Pinpoint the cell where the given text exists, returning its (x, y) midpoint coordinate. 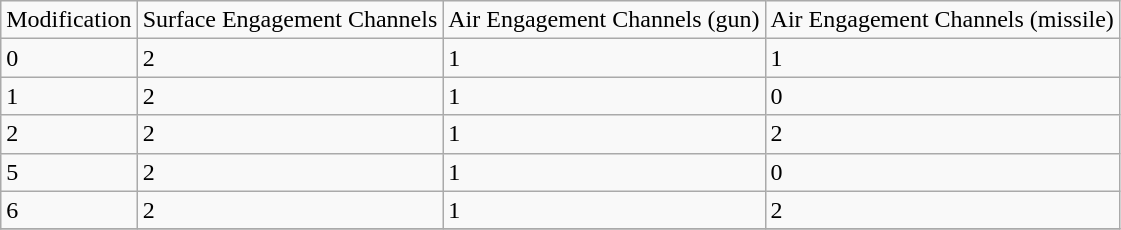
Modification (69, 20)
Air Engagement Channels (gun) (604, 20)
6 (69, 210)
Air Engagement Channels (missile) (942, 20)
5 (69, 172)
Surface Engagement Channels (290, 20)
